Extract the [X, Y] coordinate from the center of the cell holding the provided text.  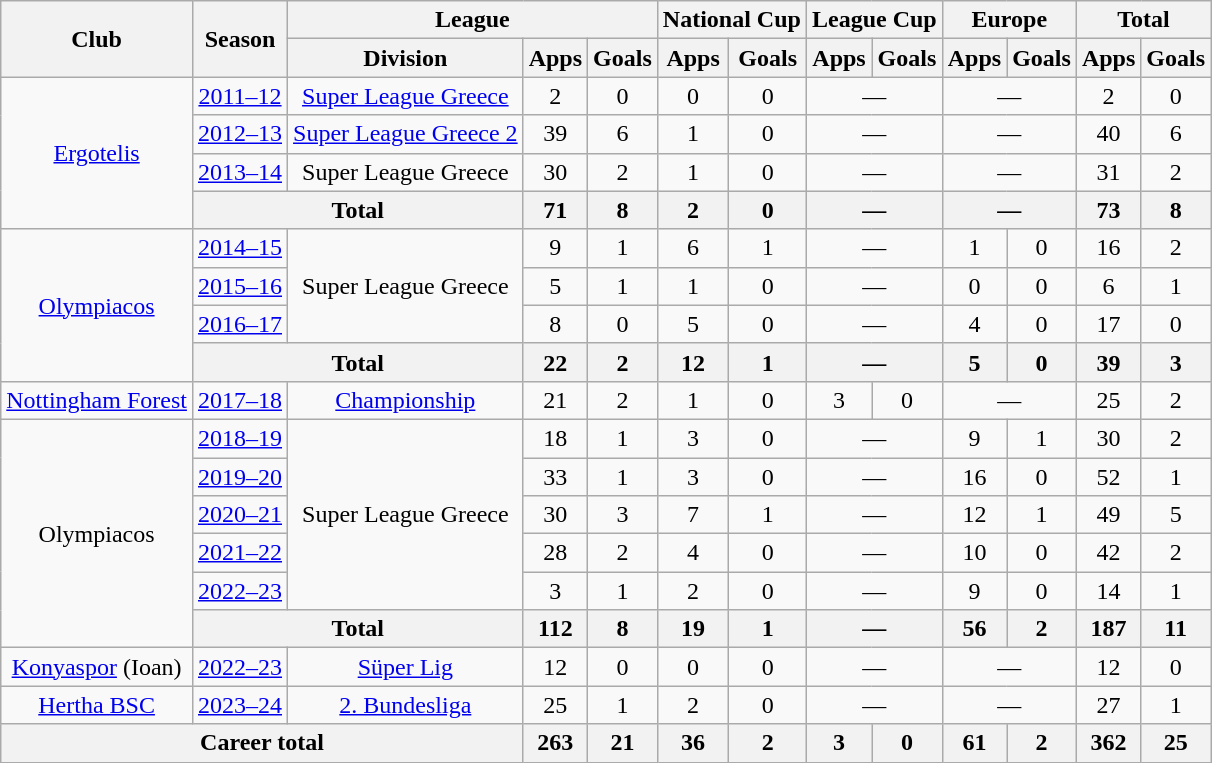
19 [693, 629]
22 [555, 362]
2017–18 [240, 400]
Division [406, 58]
31 [1108, 172]
Season [240, 39]
2021–22 [240, 553]
Super League Greece 2 [406, 134]
10 [974, 553]
18 [555, 438]
National Cup [732, 20]
Hertha BSC [97, 705]
263 [555, 743]
2018–19 [240, 438]
362 [1108, 743]
42 [1108, 553]
2. Bundesliga [406, 705]
40 [1108, 134]
61 [974, 743]
17 [1108, 324]
Club [97, 39]
Nottingham Forest [97, 400]
28 [555, 553]
2023–24 [240, 705]
2014–15 [240, 248]
52 [1108, 477]
Career total [262, 743]
27 [1108, 705]
7 [693, 515]
Konyaspor (Ioan) [97, 667]
2015–16 [240, 286]
2012–13 [240, 134]
Championship [406, 400]
187 [1108, 629]
112 [555, 629]
2016–17 [240, 324]
71 [555, 210]
League [473, 20]
2020–21 [240, 515]
49 [1108, 515]
2013–14 [240, 172]
2019–20 [240, 477]
56 [974, 629]
Europe [1009, 20]
League Cup [874, 20]
Süper Lig [406, 667]
Ergotelis [97, 153]
36 [693, 743]
11 [1176, 629]
73 [1108, 210]
14 [1108, 591]
33 [555, 477]
2011–12 [240, 96]
